Identify which cell holds the provided text, then report its (x, y) central coordinate. 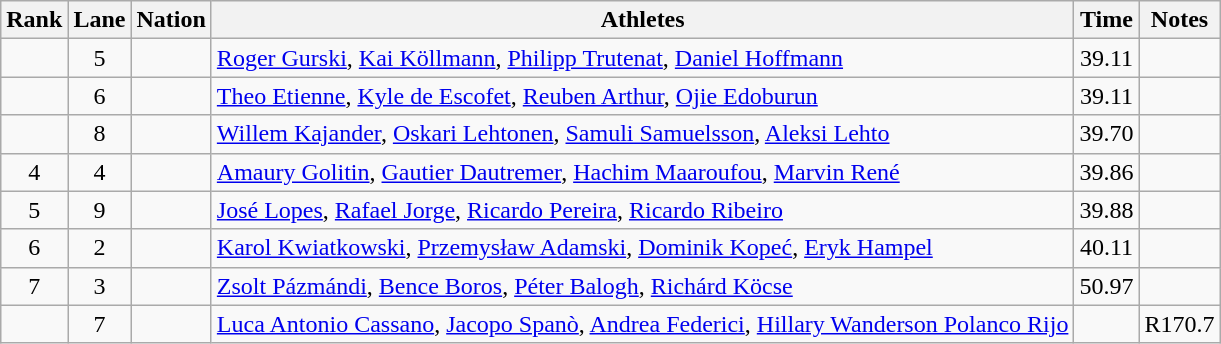
3 (100, 286)
Athletes (642, 20)
2 (100, 248)
Lane (100, 20)
Theo Etienne, Kyle de Escofet, Reuben Arthur, Ojie Edoburun (642, 96)
39.88 (1106, 210)
8 (100, 134)
Notes (1180, 20)
R170.7 (1180, 324)
Zsolt Pázmándi, Bence Boros, Péter Balogh, Richárd Köcse (642, 286)
Rank (34, 20)
Nation (171, 20)
39.70 (1106, 134)
Luca Antonio Cassano, Jacopo Spanò, Andrea Federici, Hillary Wanderson Polanco Rijo (642, 324)
Roger Gurski, Kai Köllmann, Philipp Trutenat, Daniel Hoffmann (642, 58)
José Lopes, Rafael Jorge, Ricardo Pereira, Ricardo Ribeiro (642, 210)
Time (1106, 20)
50.97 (1106, 286)
9 (100, 210)
Willem Kajander, Oskari Lehtonen, Samuli Samuelsson, Aleksi Lehto (642, 134)
40.11 (1106, 248)
Amaury Golitin, Gautier Dautremer, Hachim Maaroufou, Marvin René (642, 172)
39.86 (1106, 172)
Karol Kwiatkowski, Przemysław Adamski, Dominik Kopeć, Eryk Hampel (642, 248)
